Output the [X, Y] coordinate of the center of the cell containing the given text.  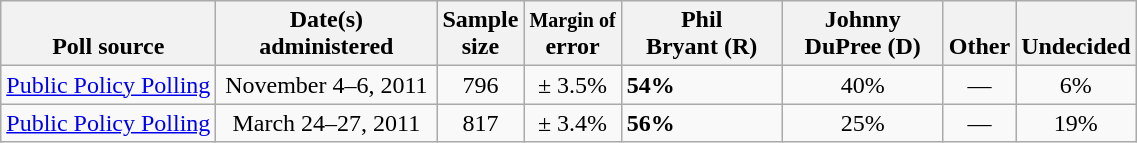
Margin oferror [572, 34]
54% [702, 85]
817 [480, 123]
25% [862, 123]
± 3.4% [572, 123]
6% [1076, 85]
Other [979, 34]
796 [480, 85]
Samplesize [480, 34]
19% [1076, 123]
40% [862, 85]
Poll source [108, 34]
Date(s)administered [326, 34]
PhilBryant (R) [702, 34]
JohnnyDuPree (D) [862, 34]
November 4–6, 2011 [326, 85]
March 24–27, 2011 [326, 123]
56% [702, 123]
± 3.5% [572, 85]
Undecided [1076, 34]
